For the text-containing cell, return its midpoint in (X, Y) coordinate format. 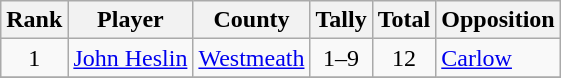
County (252, 20)
1–9 (341, 58)
12 (404, 58)
Carlow (498, 58)
Opposition (498, 20)
Total (404, 20)
John Heslin (130, 58)
Player (130, 20)
Rank (34, 20)
1 (34, 58)
Tally (341, 20)
Westmeath (252, 58)
